Detect which cell encompasses the target text, then output its (X, Y) center coordinate. 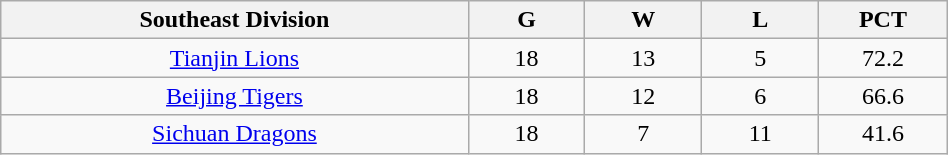
13 (644, 58)
72.2 (884, 58)
11 (760, 134)
L (760, 20)
5 (760, 58)
Sichuan Dragons (234, 134)
6 (760, 96)
41.6 (884, 134)
PCT (884, 20)
W (644, 20)
Southeast Division (234, 20)
Beijing Tigers (234, 96)
G (526, 20)
66.6 (884, 96)
Tianjin Lions (234, 58)
12 (644, 96)
7 (644, 134)
